Provide the [x, y] coordinate of the cell's center where the given text is located.  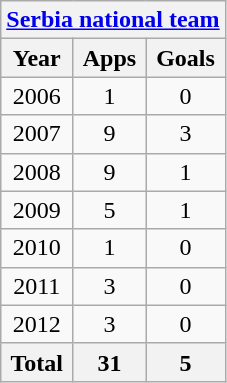
2007 [37, 134]
31 [110, 362]
2010 [37, 248]
2006 [37, 96]
2008 [37, 172]
Total [37, 362]
2011 [37, 286]
2012 [37, 324]
Year [37, 58]
Goals [186, 58]
2009 [37, 210]
Apps [110, 58]
Serbia national team [113, 20]
